Search for the cell housing the specified text and yield its (X, Y) center coordinate. 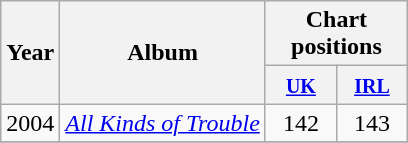
All Kinds of Trouble (163, 123)
Year (30, 52)
142 (300, 123)
IRL (372, 85)
Chart positions (336, 34)
Album (163, 52)
UK (300, 85)
143 (372, 123)
2004 (30, 123)
